Capture the cell that displays the provided text and extract its [x, y] central coordinate. 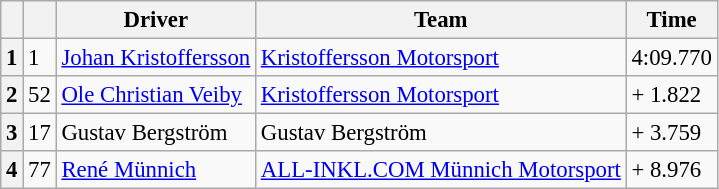
Time [672, 20]
17 [40, 133]
ALL-INKL.COM Münnich Motorsport [440, 170]
Ole Christian Veiby [156, 95]
77 [40, 170]
3 [12, 133]
+ 3.759 [672, 133]
+ 8.976 [672, 170]
+ 1.822 [672, 95]
Team [440, 20]
52 [40, 95]
4 [12, 170]
Driver [156, 20]
Johan Kristoffersson [156, 58]
René Münnich [156, 170]
2 [12, 95]
4:09.770 [672, 58]
